For the text-containing cell, return its midpoint in [x, y] coordinate format. 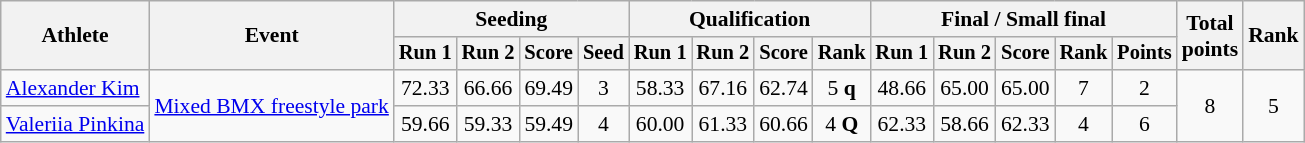
Mixed BMX freestyle park [272, 106]
6 [1144, 124]
Seed [604, 54]
7 [1084, 88]
66.66 [488, 88]
72.33 [426, 88]
Athlete [76, 36]
48.66 [902, 88]
61.33 [724, 124]
8 [1210, 106]
Points [1144, 54]
60.00 [660, 124]
5 [1274, 106]
58.33 [660, 88]
3 [604, 88]
59.49 [548, 124]
4 Q [842, 124]
59.66 [426, 124]
Seeding [512, 19]
Qualification [750, 19]
62.74 [784, 88]
Valeriia Pinkina [76, 124]
Alexander Kim [76, 88]
Final / Small final [1024, 19]
Event [272, 36]
Totalpoints [1210, 36]
60.66 [784, 124]
5 q [842, 88]
67.16 [724, 88]
59.33 [488, 124]
69.49 [548, 88]
58.66 [964, 124]
2 [1144, 88]
